Capture the cell that displays the provided text and extract its [x, y] central coordinate. 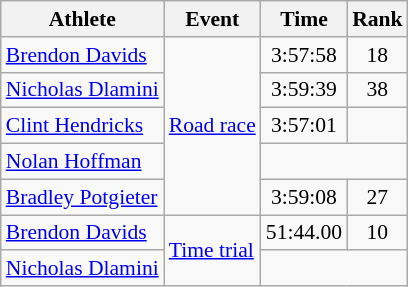
18 [378, 55]
3:59:39 [304, 90]
10 [378, 233]
27 [378, 197]
Clint Hendricks [82, 126]
38 [378, 90]
Nolan Hoffman [82, 162]
Time trial [212, 250]
Time [304, 19]
3:57:58 [304, 55]
51:44.00 [304, 233]
Road race [212, 126]
Rank [378, 19]
3:59:08 [304, 197]
3:57:01 [304, 126]
Bradley Potgieter [82, 197]
Event [212, 19]
Athlete [82, 19]
